Detect which cell encompasses the target text, then output its [x, y] center coordinate. 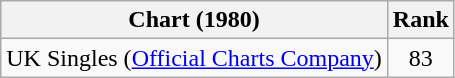
Chart (1980) [194, 20]
UK Singles (Official Charts Company) [194, 58]
Rank [420, 20]
83 [420, 58]
